Locate the cell with the specified text and output its [x, y] center coordinate. 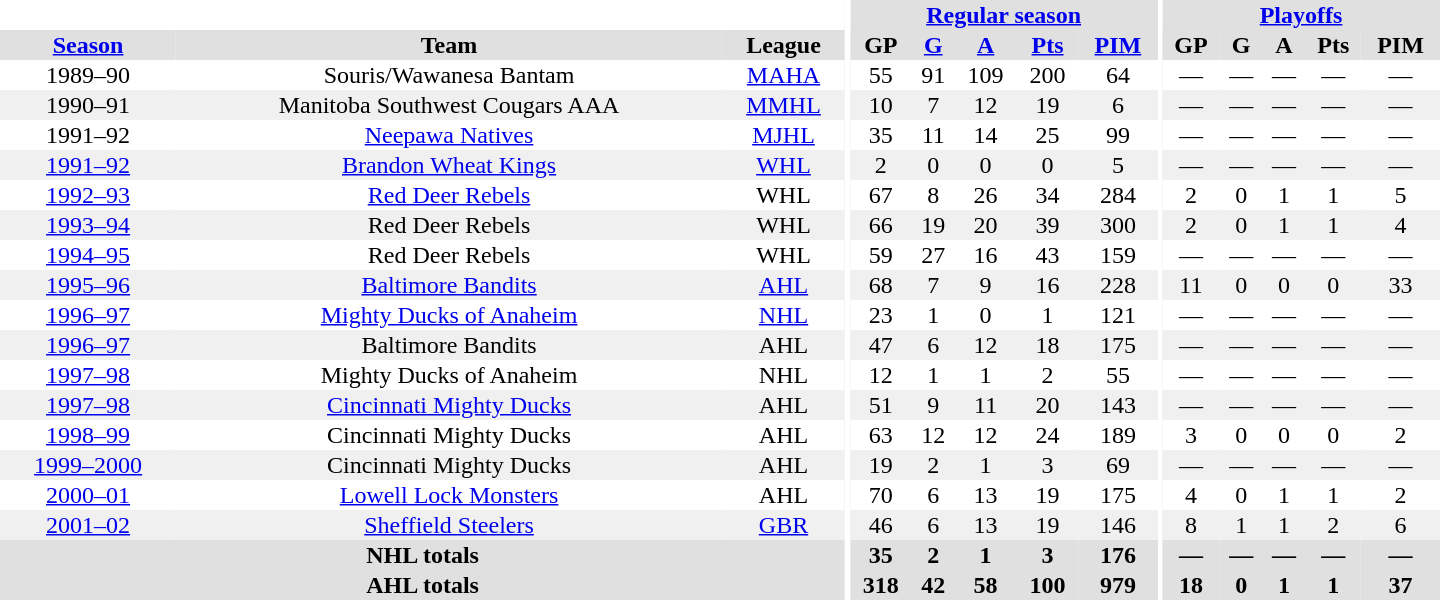
1993–94 [88, 225]
66 [881, 225]
43 [1048, 255]
47 [881, 345]
70 [881, 495]
1992–93 [88, 195]
143 [1118, 405]
14 [986, 135]
MJHL [784, 135]
121 [1118, 315]
27 [934, 255]
Lowell Lock Monsters [449, 495]
67 [881, 195]
69 [1118, 465]
League [784, 45]
GBR [784, 525]
Neepawa Natives [449, 135]
1990–91 [88, 105]
1999–2000 [88, 465]
300 [1118, 225]
46 [881, 525]
59 [881, 255]
10 [881, 105]
42 [934, 585]
1994–95 [88, 255]
189 [1118, 435]
34 [1048, 195]
200 [1048, 75]
Regular season [1004, 15]
37 [1400, 585]
Souris/Wawanesa Bantam [449, 75]
1995–96 [88, 285]
2001–02 [88, 525]
39 [1048, 225]
68 [881, 285]
23 [881, 315]
MMHL [784, 105]
26 [986, 195]
64 [1118, 75]
91 [934, 75]
Manitoba Southwest Cougars AAA [449, 105]
Playoffs [1301, 15]
MAHA [784, 75]
979 [1118, 585]
33 [1400, 285]
109 [986, 75]
100 [1048, 585]
NHL totals [422, 555]
176 [1118, 555]
Sheffield Steelers [449, 525]
51 [881, 405]
318 [881, 585]
99 [1118, 135]
25 [1048, 135]
24 [1048, 435]
146 [1118, 525]
Season [88, 45]
159 [1118, 255]
1989–90 [88, 75]
AHL totals [422, 585]
284 [1118, 195]
63 [881, 435]
1998–99 [88, 435]
Brandon Wheat Kings [449, 165]
Team [449, 45]
228 [1118, 285]
2000–01 [88, 495]
58 [986, 585]
